Identify which cell holds the provided text, then report its [X, Y] central coordinate. 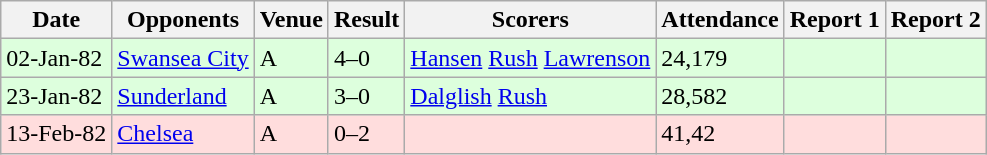
Hansen Rush Lawrenson [530, 58]
28,582 [720, 96]
Attendance [720, 20]
23-Jan-82 [56, 96]
Swansea City [183, 58]
Opponents [183, 20]
3–0 [366, 96]
Venue [291, 20]
4–0 [366, 58]
Scorers [530, 20]
02-Jan-82 [56, 58]
Dalglish Rush [530, 96]
Sunderland [183, 96]
41,42 [720, 134]
Result [366, 20]
Date [56, 20]
0–2 [366, 134]
Chelsea [183, 134]
Report 1 [834, 20]
Report 2 [936, 20]
13-Feb-82 [56, 134]
24,179 [720, 58]
